Provide the [x, y] coordinate of the cell's center where the given text is located.  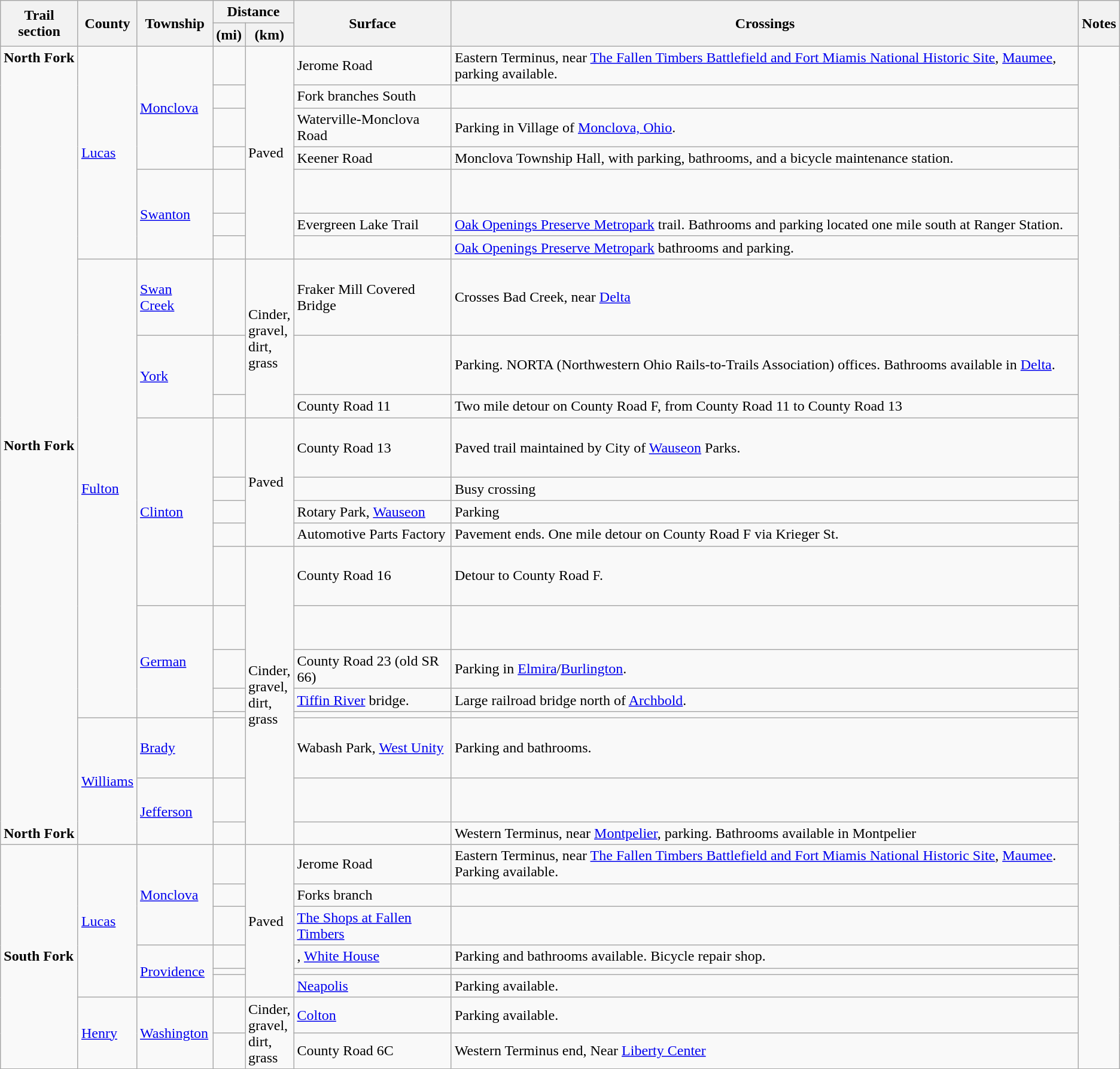
Eastern Terminus, near The Fallen Timbers Battlefield and Fort Miamis National Historic Site, Maumee, parking available. [765, 66]
German [175, 662]
Forks branch [372, 895]
Rotary Park, Wauseon [372, 512]
Fraker Mill Covered Bridge [372, 297]
Washington [175, 1033]
Detour to County Road F. [765, 576]
Township [175, 23]
Parking. NORTA (Northwestern Ohio Rails-to-Trails Association) offices. Bathrooms available in Delta. [765, 365]
Western Terminus, near Montpelier, parking. Bathrooms available in Montpelier [765, 833]
County Road 16 [372, 576]
Two mile detour on County Road F, from County Road 11 to County Road 13 [765, 406]
Distance [254, 12]
County Road 13 [372, 448]
County Road 23 (old SR 66) [372, 669]
Oak Openings Preserve Metropark bathrooms and parking. [765, 247]
Parking in Village of Monclova, Ohio. [765, 127]
Trail section [39, 23]
Oak Openings Preserve Metropark trail. Bathrooms and parking located one mile south at Ranger Station. [765, 224]
Waterville-Monclova Road [372, 127]
York [175, 376]
Williams [107, 782]
Large railroad bridge north of Archbold. [765, 700]
Fulton [107, 488]
Parking and bathrooms available. Bicycle repair shop. [765, 956]
Crosses Bad Creek, near Delta [765, 297]
Wabash Park, West Unity [372, 748]
Swanton [175, 214]
Jefferson [175, 812]
Colton [372, 1015]
Surface [372, 23]
Automotive Parts Factory [372, 534]
Providence [175, 971]
Keener Road [372, 158]
County [107, 23]
Monclova Township Hall, with parking, bathrooms, and a bicycle maintenance station. [765, 158]
County Road 11 [372, 406]
Western Terminus end, Near Liberty Center [765, 1051]
Busy crossing [765, 489]
(mi) [229, 35]
Parking [765, 512]
North ForkNorth ForkNorth Fork [39, 445]
Notes [1099, 23]
Brady [175, 748]
Eastern Terminus, near The Fallen Timbers Battlefield and Fort Miamis National Historic Site, Maumee. Parking available. [765, 864]
Parking in Elmira/Burlington. [765, 669]
Swan Creek [175, 297]
South Fork [39, 956]
Evergreen Lake Trail [372, 224]
The Shops at Fallen Timbers [372, 925]
, White House [372, 956]
County Road 6C [372, 1051]
(km) [269, 35]
Crossings [765, 23]
Neapolis [372, 986]
Clinton [175, 512]
Fork branches South [372, 96]
Henry [107, 1033]
Tiffin River bridge. [372, 700]
Pavement ends. One mile detour on County Road F via Krieger St. [765, 534]
Paved trail maintained by City of Wauseon Parks. [765, 448]
Parking and bathrooms. [765, 748]
